Detect which cell encompasses the target text, then output its (X, Y) center coordinate. 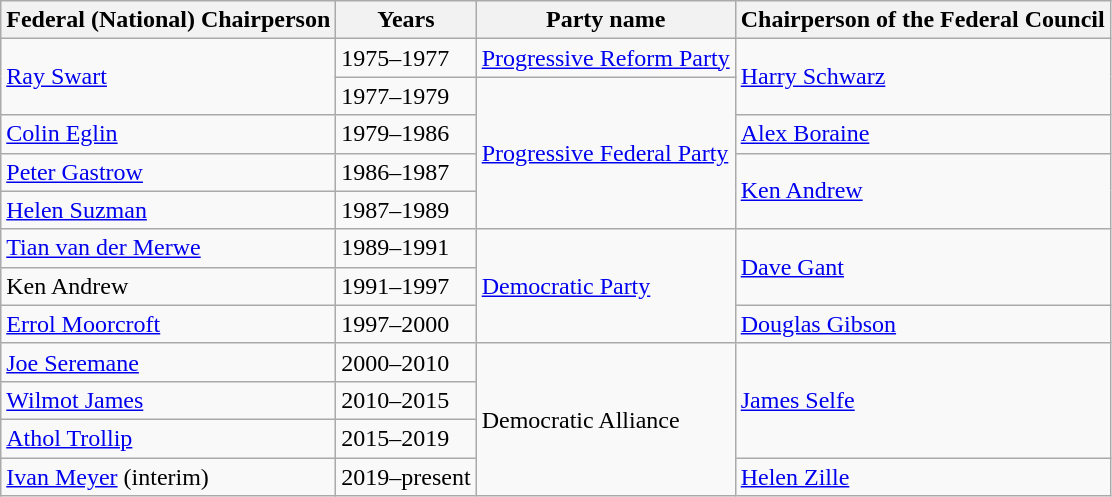
Errol Moorcroft (168, 324)
Wilmot James (168, 400)
1991–1997 (406, 286)
Dave Gant (922, 267)
2010–2015 (406, 400)
Tian van der Merwe (168, 248)
2015–2019 (406, 438)
Ivan Meyer (interim) (168, 477)
Peter Gastrow (168, 172)
Athol Trollip (168, 438)
Joe Seremane (168, 362)
Party name (606, 20)
1987–1989 (406, 210)
Alex Boraine (922, 134)
Ray Swart (168, 77)
1977–1979 (406, 96)
Douglas Gibson (922, 324)
1989–1991 (406, 248)
Harry Schwarz (922, 77)
Progressive Federal Party (606, 153)
1986–1987 (406, 172)
2019–present (406, 477)
Chairperson of the Federal Council (922, 20)
1975–1977 (406, 58)
Federal (National) Chairperson (168, 20)
1979–1986 (406, 134)
Helen Suzman (168, 210)
Helen Zille (922, 477)
James Selfe (922, 400)
2000–2010 (406, 362)
Colin Eglin (168, 134)
Progressive Reform Party (606, 58)
Years (406, 20)
Democratic Alliance (606, 419)
Democratic Party (606, 286)
1997–2000 (406, 324)
